Pinpoint the cell where the given text exists, returning its (X, Y) midpoint coordinate. 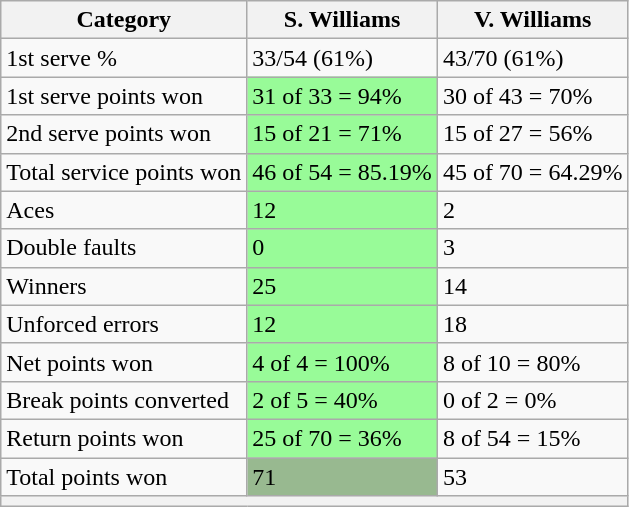
46 of 54 = 85.19% (342, 172)
30 of 43 = 70% (532, 96)
Total service points won (124, 172)
71 (342, 477)
Category (124, 20)
18 (532, 324)
Aces (124, 210)
Total points won (124, 477)
0 (342, 248)
Net points won (124, 362)
S. Williams (342, 20)
1st serve points won (124, 96)
15 of 21 = 71% (342, 134)
25 (342, 286)
8 of 10 = 80% (532, 362)
14 (532, 286)
0 of 2 = 0% (532, 400)
Break points converted (124, 400)
Double faults (124, 248)
2 (532, 210)
4 of 4 = 100% (342, 362)
25 of 70 = 36% (342, 438)
31 of 33 = 94% (342, 96)
Unforced errors (124, 324)
15 of 27 = 56% (532, 134)
45 of 70 = 64.29% (532, 172)
V. Williams (532, 20)
2nd serve points won (124, 134)
Winners (124, 286)
2 of 5 = 40% (342, 400)
53 (532, 477)
43/70 (61%) (532, 58)
Return points won (124, 438)
8 of 54 = 15% (532, 438)
1st serve % (124, 58)
3 (532, 248)
33/54 (61%) (342, 58)
